Capture the cell that displays the provided text and extract its [x, y] central coordinate. 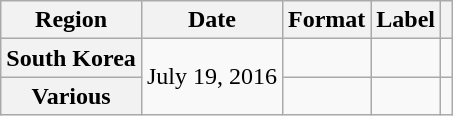
South Korea [72, 58]
July 19, 2016 [212, 77]
Date [212, 20]
Format [326, 20]
Region [72, 20]
Various [72, 96]
Label [406, 20]
